Scan for the cell matching the given text and deliver its [x, y] coordinate at center. 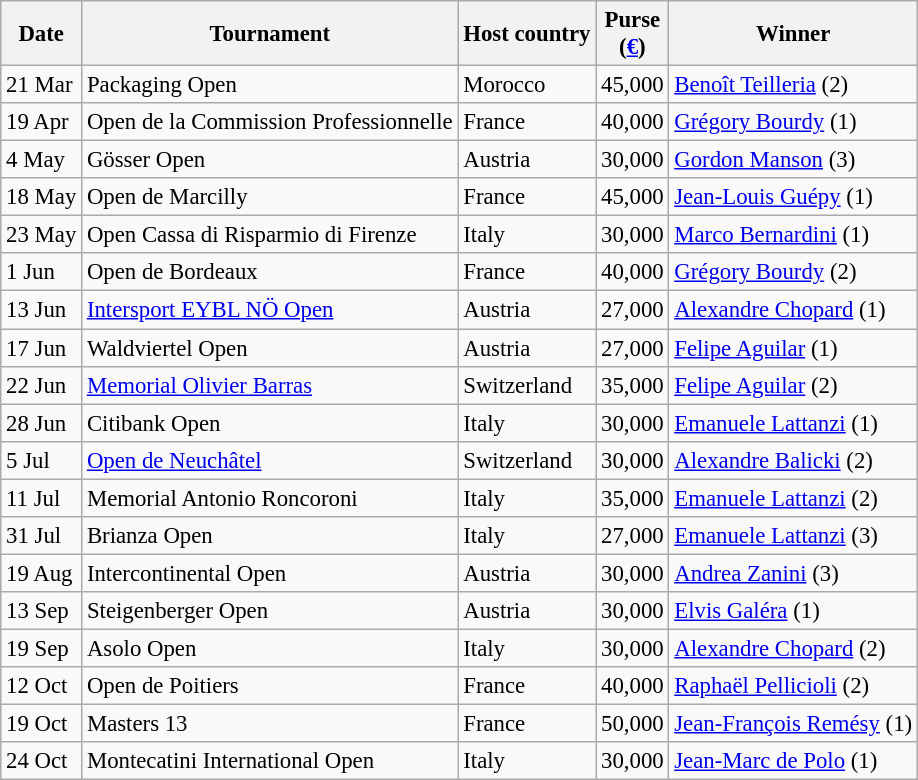
Jean-Louis Guépy (1) [793, 197]
31 Jul [42, 536]
Jean-François Remésy (1) [793, 724]
Open Cassa di Risparmio di Firenze [270, 235]
18 May [42, 197]
Raphaël Pellicioli (2) [793, 686]
Intercontinental Open [270, 573]
Emanuele Lattanzi (3) [793, 536]
Jean-Marc de Polo (1) [793, 761]
5 Jul [42, 460]
Open de Neuchâtel [270, 460]
Intersport EYBL NÖ Open [270, 310]
24 Oct [42, 761]
Benoît Teilleria (2) [793, 85]
Packaging Open [270, 85]
Tournament [270, 34]
Montecatini International Open [270, 761]
Grégory Bourdy (1) [793, 122]
Open de Bordeaux [270, 273]
Felipe Aguilar (2) [793, 385]
Citibank Open [270, 423]
17 Jun [42, 348]
13 Sep [42, 611]
23 May [42, 235]
19 Oct [42, 724]
Steigenberger Open [270, 611]
1 Jun [42, 273]
Marco Bernardini (1) [793, 235]
Andrea Zanini (3) [793, 573]
Date [42, 34]
Gordon Manson (3) [793, 160]
Open de la Commission Professionnelle [270, 122]
13 Jun [42, 310]
Brianza Open [270, 536]
Alexandre Chopard (1) [793, 310]
Gösser Open [270, 160]
12 Oct [42, 686]
Host country [527, 34]
Morocco [527, 85]
19 Aug [42, 573]
19 Sep [42, 648]
Winner [793, 34]
Alexandre Chopard (2) [793, 648]
28 Jun [42, 423]
11 Jul [42, 498]
21 Mar [42, 85]
Elvis Galéra (1) [793, 611]
Masters 13 [270, 724]
Purse(€) [632, 34]
4 May [42, 160]
Grégory Bourdy (2) [793, 273]
Emanuele Lattanzi (1) [793, 423]
Waldviertel Open [270, 348]
Open de Poitiers [270, 686]
Asolo Open [270, 648]
22 Jun [42, 385]
Open de Marcilly [270, 197]
Felipe Aguilar (1) [793, 348]
19 Apr [42, 122]
Memorial Olivier Barras [270, 385]
Emanuele Lattanzi (2) [793, 498]
Memorial Antonio Roncoroni [270, 498]
50,000 [632, 724]
Alexandre Balicki (2) [793, 460]
